Search for the cell housing the specified text and yield its [x, y] center coordinate. 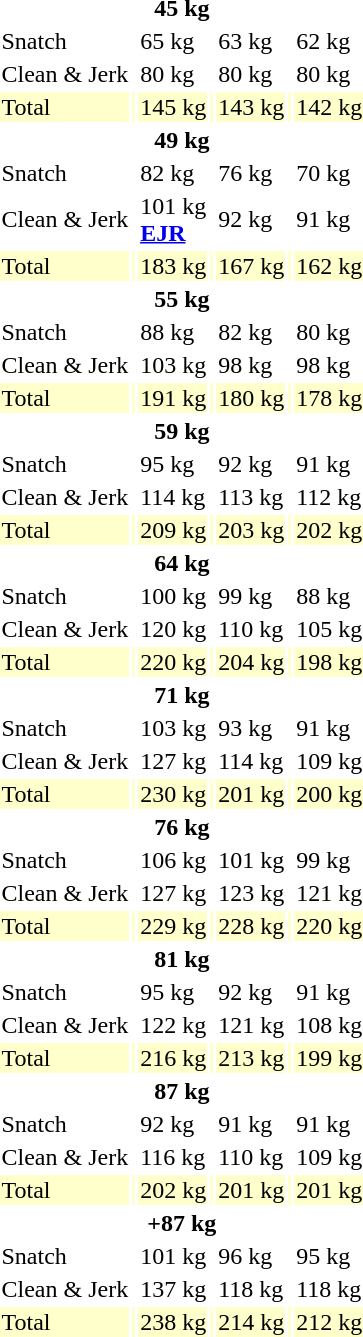
145 kg [174, 107]
230 kg [174, 794]
113 kg [252, 497]
204 kg [252, 662]
209 kg [174, 530]
106 kg [174, 860]
121 kg [252, 1025]
76 kg [252, 173]
118 kg [252, 1289]
101 kgEJR [174, 220]
65 kg [174, 41]
98 kg [252, 365]
122 kg [174, 1025]
202 kg [174, 1190]
100 kg [174, 596]
238 kg [174, 1322]
91 kg [252, 1124]
228 kg [252, 926]
216 kg [174, 1058]
123 kg [252, 893]
220 kg [174, 662]
167 kg [252, 266]
229 kg [174, 926]
63 kg [252, 41]
213 kg [252, 1058]
143 kg [252, 107]
203 kg [252, 530]
183 kg [174, 266]
88 kg [174, 332]
96 kg [252, 1256]
214 kg [252, 1322]
180 kg [252, 398]
99 kg [252, 596]
93 kg [252, 728]
116 kg [174, 1157]
120 kg [174, 629]
137 kg [174, 1289]
191 kg [174, 398]
